For the text-containing cell, return its midpoint in [X, Y] coordinate format. 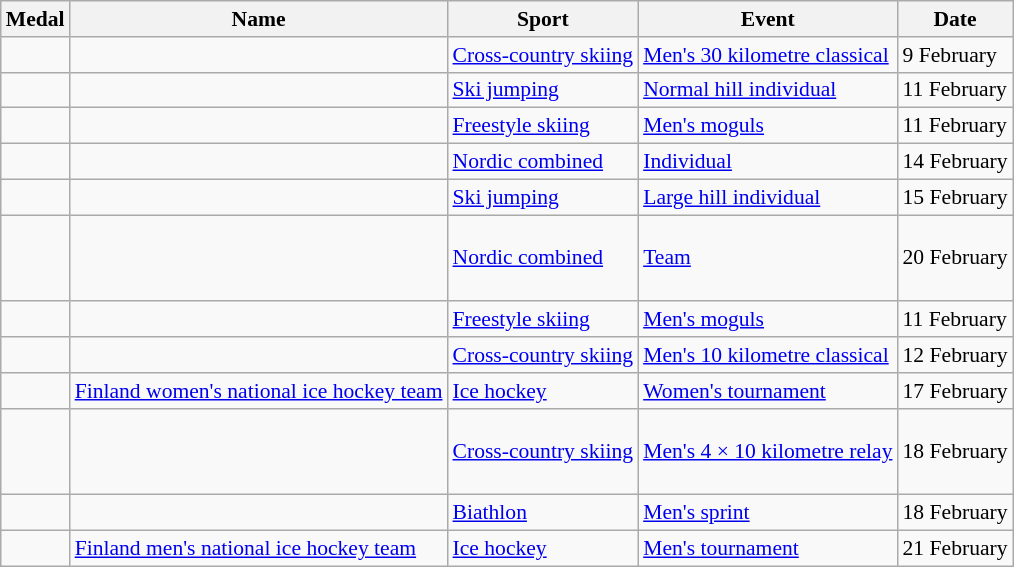
Finland women's national ice hockey team [259, 391]
Men's 10 kilometre classical [768, 355]
Date [956, 19]
14 February [956, 162]
Name [259, 19]
Normal hill individual [768, 90]
12 February [956, 355]
Finland men's national ice hockey team [259, 549]
Large hill individual [768, 197]
Men's 4 × 10 kilometre relay [768, 452]
Medal [36, 19]
Event [768, 19]
20 February [956, 258]
17 February [956, 391]
Women's tournament [768, 391]
Men's tournament [768, 549]
Men's 30 kilometre classical [768, 55]
Biathlon [544, 513]
Sport [544, 19]
Men's sprint [768, 513]
21 February [956, 549]
Team [768, 258]
9 February [956, 55]
Individual [768, 162]
15 February [956, 197]
